For the text-containing cell, return its midpoint in (X, Y) coordinate format. 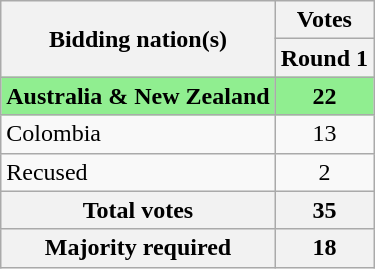
Majority required (138, 248)
35 (324, 210)
Colombia (138, 134)
Votes (324, 20)
Bidding nation(s) (138, 39)
22 (324, 96)
2 (324, 172)
Recused (138, 172)
18 (324, 248)
Australia & New Zealand (138, 96)
Total votes (138, 210)
Round 1 (324, 58)
13 (324, 134)
